Locate the cell with the specified text and output its (X, Y) center coordinate. 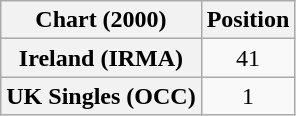
Chart (2000) (101, 20)
Position (248, 20)
41 (248, 58)
UK Singles (OCC) (101, 96)
1 (248, 96)
Ireland (IRMA) (101, 58)
